Determine the [X, Y] coordinate at the center of the cell enclosing the given text.  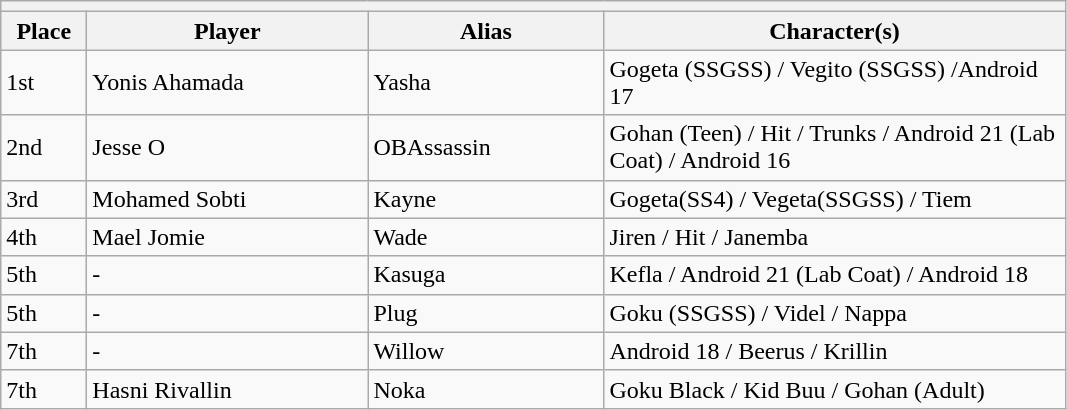
Goku Black / Kid Buu / Gohan (Adult) [834, 389]
4th [44, 237]
3rd [44, 199]
Gogeta(SS4) / Vegeta(SSGSS) / Tiem [834, 199]
1st [44, 82]
Alias [486, 31]
Player [228, 31]
Yasha [486, 82]
Goku (SSGSS) / Videl / Nappa [834, 313]
Jesse O [228, 148]
Mohamed Sobti [228, 199]
Kasuga [486, 275]
OBAssassin [486, 148]
Mael Jomie [228, 237]
Wade [486, 237]
Hasni Rivallin [228, 389]
Character(s) [834, 31]
2nd [44, 148]
Gogeta (SSGSS) / Vegito (SSGSS) /Android 17 [834, 82]
Jiren / Hit / Janemba [834, 237]
Plug [486, 313]
Gohan (Teen) / Hit / Trunks / Android 21 (Lab Coat) / Android 16 [834, 148]
Willow [486, 351]
Kefla / Android 21 (Lab Coat) / Android 18 [834, 275]
Yonis Ahamada [228, 82]
Place [44, 31]
Kayne [486, 199]
Noka [486, 389]
Android 18 / Beerus / Krillin [834, 351]
